Identify which cell holds the provided text, then report its [x, y] central coordinate. 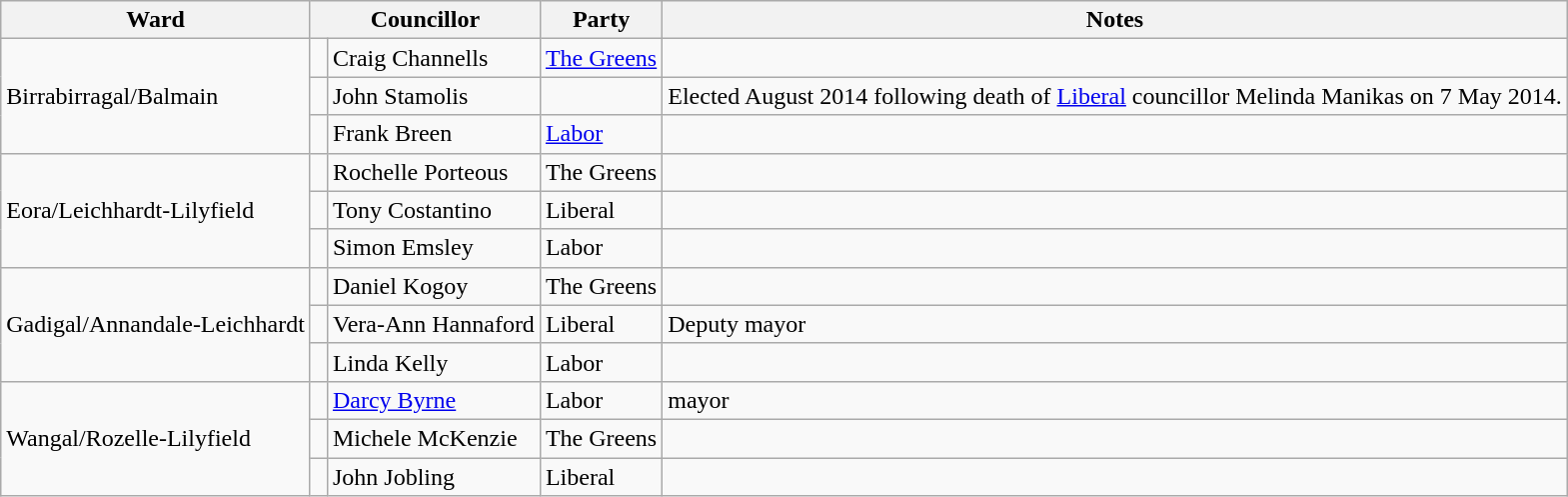
Frank Breen [434, 134]
Daniel Kogoy [434, 286]
John Jobling [434, 477]
Ward [156, 20]
Linda Kelly [434, 362]
Simon Emsley [434, 248]
Notes [1115, 20]
Rochelle Porteous [434, 172]
mayor [1115, 400]
Gadigal/Annandale-Leichhardt [156, 324]
Party [601, 20]
Birrabirragal/Balmain [156, 96]
Craig Channells [434, 58]
Deputy mayor [1115, 324]
Tony Costantino [434, 210]
Wangal/Rozelle-Lilyfield [156, 438]
John Stamolis [434, 96]
Darcy Byrne [434, 400]
Elected August 2014 following death of Liberal councillor Melinda Manikas on 7 May 2014. [1115, 96]
Michele McKenzie [434, 438]
Vera-Ann Hannaford [434, 324]
Eora/Leichhardt-Lilyfield [156, 210]
Councillor [425, 20]
